Identify which cell holds the provided text, then report its (x, y) central coordinate. 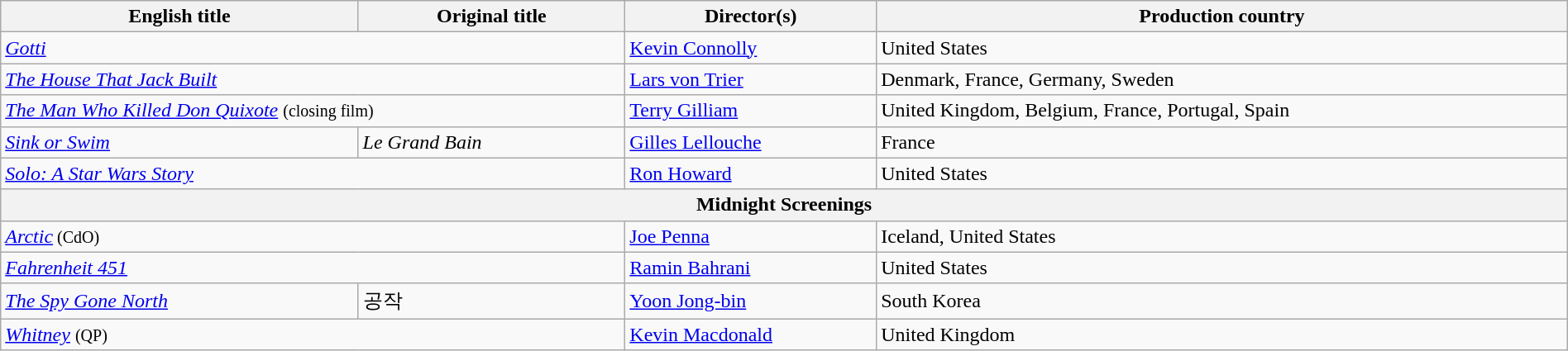
English title (179, 17)
Original title (491, 17)
Director(s) (751, 17)
Iceland, United States (1222, 236)
France (1222, 142)
Ramin Bahrani (751, 268)
Kevin Connolly (751, 48)
The Spy Gone North (179, 301)
Sink or Swim (179, 142)
Ron Howard (751, 173)
Gilles Lellouche (751, 142)
Production country (1222, 17)
Kevin Macdonald (751, 334)
Terry Gilliam (751, 111)
The Man Who Killed Don Quixote (closing film) (313, 111)
Lars von Trier (751, 79)
The House That Jack Built (313, 79)
Fahrenheit 451 (313, 268)
Midnight Screenings (784, 205)
Joe Penna (751, 236)
Gotti (313, 48)
United Kingdom (1222, 334)
공작 (491, 301)
Solo: A Star Wars Story (313, 173)
Denmark, France, Germany, Sweden (1222, 79)
South Korea (1222, 301)
Le Grand Bain (491, 142)
Yoon Jong-bin (751, 301)
Arctic (CdO) (313, 236)
United Kingdom, Belgium, France, Portugal, Spain (1222, 111)
Whitney (QP) (313, 334)
